Detect which cell encompasses the target text, then output its (X, Y) center coordinate. 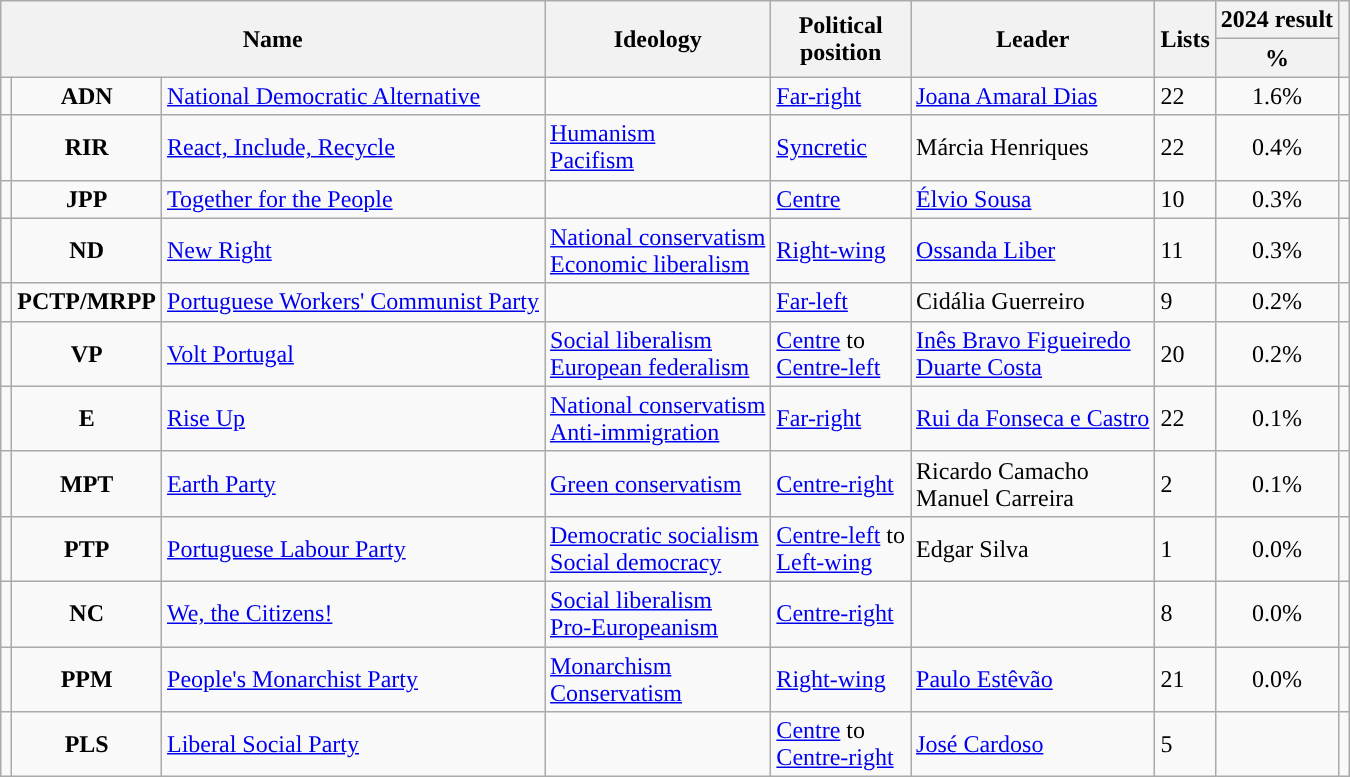
ND (87, 250)
Joana Amaral Dias (1033, 96)
ADN (87, 96)
RIR (87, 148)
Social liberalismEuropean federalism (657, 354)
National Democratic Alternative (354, 96)
People's Monarchist Party (354, 678)
NC (87, 614)
PLS (87, 744)
Name (273, 39)
JPP (87, 199)
Ideology (657, 39)
E (87, 418)
MonarchismConservatism (657, 678)
11 (1185, 250)
PPM (87, 678)
Edgar Silva (1033, 548)
National conservatismAnti-immigration (657, 418)
Élvio Sousa (1033, 199)
VP (87, 354)
MPT (87, 484)
HumanismPacifism (657, 148)
Centre (841, 199)
Leader (1033, 39)
National conservatismEconomic liberalism (657, 250)
Green conservatism (657, 484)
21 (1185, 678)
Liberal Social Party (354, 744)
% (1276, 58)
Democratic socialismSocial democracy (657, 548)
PCTP/MRPP (87, 302)
Lists (1185, 39)
20 (1185, 354)
1.6% (1276, 96)
0.4% (1276, 148)
Cidália Guerreiro (1033, 302)
Together for the People (354, 199)
Portuguese Labour Party (354, 548)
Paulo Estêvão (1033, 678)
Rui da Fonseca e Castro (1033, 418)
8 (1185, 614)
Volt Portugal (354, 354)
Social liberalismPro-Europeanism (657, 614)
Ricardo CamachoManuel Carreira (1033, 484)
Centre toCentre-right (841, 744)
Inês Bravo FigueiredoDuarte Costa (1033, 354)
Politicalposition (841, 39)
Ossanda Liber (1033, 250)
Earth Party (354, 484)
5 (1185, 744)
Márcia Henriques (1033, 148)
9 (1185, 302)
Portuguese Workers' Communist Party (354, 302)
Rise Up (354, 418)
Centre-left toLeft-wing (841, 548)
Far-left (841, 302)
We, the Citizens! (354, 614)
2 (1185, 484)
PTP (87, 548)
2024 result (1276, 20)
10 (1185, 199)
José Cardoso (1033, 744)
React, Include, Recycle (354, 148)
New Right (354, 250)
Centre toCentre-left (841, 354)
Syncretic (841, 148)
1 (1185, 548)
